Output the (X, Y) coordinate of the center of the cell containing the given text.  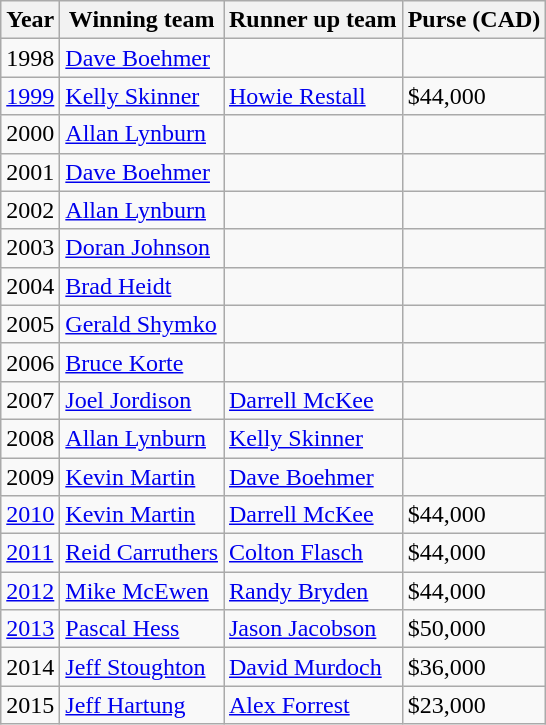
Howie Restall (314, 96)
2012 (30, 591)
2013 (30, 629)
1998 (30, 58)
Pascal Hess (142, 629)
2006 (30, 362)
Randy Bryden (314, 591)
$23,000 (474, 705)
$36,000 (474, 667)
2001 (30, 172)
Jeff Hartung (142, 705)
Jason Jacobson (314, 629)
2000 (30, 134)
1999 (30, 96)
2011 (30, 553)
Alex Forrest (314, 705)
2007 (30, 400)
Winning team (142, 20)
2009 (30, 477)
Doran Johnson (142, 248)
Jeff Stoughton (142, 667)
Gerald Shymko (142, 324)
Colton Flasch (314, 553)
2004 (30, 286)
2008 (30, 438)
$50,000 (474, 629)
Reid Carruthers (142, 553)
2003 (30, 248)
2014 (30, 667)
Brad Heidt (142, 286)
Year (30, 20)
Purse (CAD) (474, 20)
2002 (30, 210)
2005 (30, 324)
2010 (30, 515)
Mike McEwen (142, 591)
David Murdoch (314, 667)
Joel Jordison (142, 400)
2015 (30, 705)
Bruce Korte (142, 362)
Runner up team (314, 20)
